Find where the given text appears and provide that cell's center as [x, y] coordinate. 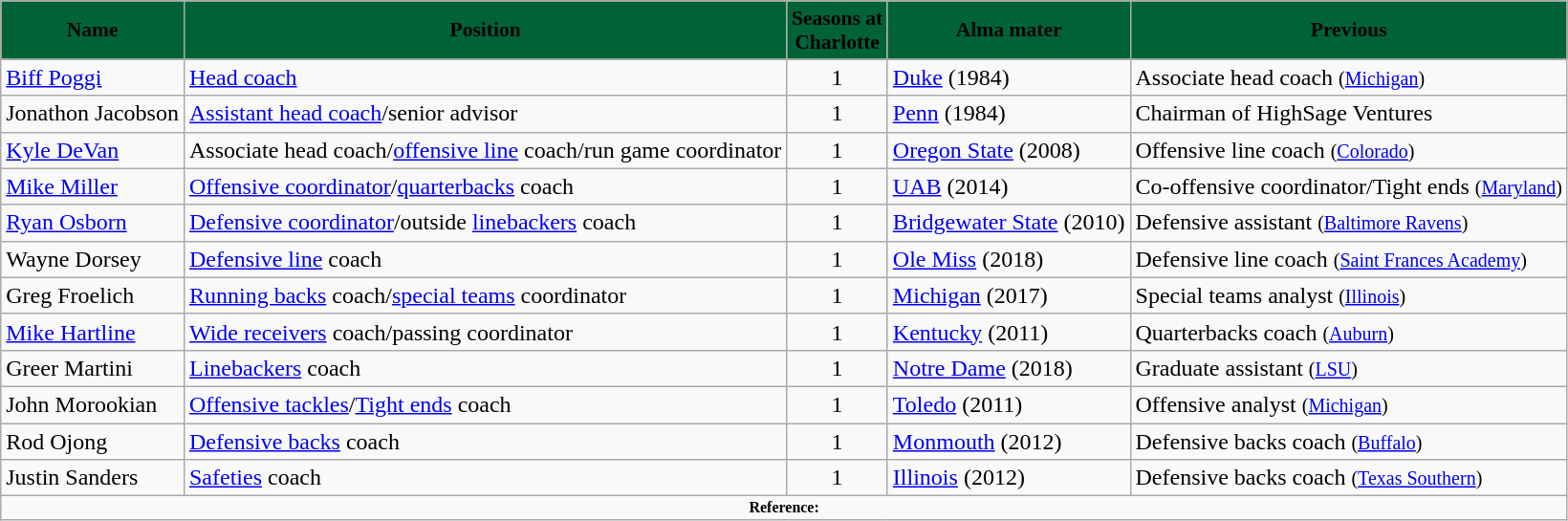
Quarterbacks coach (Auburn) [1348, 332]
Associate head coach (Michigan) [1348, 77]
Defensive backs coach [485, 441]
Reference: [784, 508]
Alma mater [1009, 31]
Oregon State (2008) [1009, 150]
Defensive line coach (Saint Frances Academy) [1348, 259]
Toledo (2011) [1009, 404]
Biff Poggi [93, 77]
Defensive backs coach (Texas Southern) [1348, 478]
Offensive analyst (Michigan) [1348, 404]
Kyle DeVan [93, 150]
Ole Miss (2018) [1009, 259]
Safeties coach [485, 478]
Michigan (2017) [1009, 295]
Greer Martini [93, 368]
Duke (1984) [1009, 77]
Rod Ojong [93, 441]
Kentucky (2011) [1009, 332]
Jonathon Jacobson [93, 114]
Name [93, 31]
Offensive line coach (Colorado) [1348, 150]
Defensive assistant (Baltimore Ravens) [1348, 223]
UAB (2014) [1009, 186]
Bridgewater State (2010) [1009, 223]
Offensive tackles/Tight ends coach [485, 404]
Linebackers coach [485, 368]
Penn (1984) [1009, 114]
Illinois (2012) [1009, 478]
Graduate assistant (LSU) [1348, 368]
Running backs coach/special teams coordinator [485, 295]
Ryan Osborn [93, 223]
Mike Hartline [93, 332]
Wide receivers coach/passing coordinator [485, 332]
Offensive coordinator/quarterbacks coach [485, 186]
Associate head coach/offensive line coach/run game coordinator [485, 150]
Defensive backs coach (Buffalo) [1348, 441]
Defensive coordinator/outside linebackers coach [485, 223]
Head coach [485, 77]
Previous [1348, 31]
Notre Dame (2018) [1009, 368]
Seasons atCharlotte [838, 31]
Position [485, 31]
Co-offensive coordinator/Tight ends (Maryland) [1348, 186]
Special teams analyst (Illinois) [1348, 295]
Justin Sanders [93, 478]
Greg Froelich [93, 295]
John Morookian [93, 404]
Monmouth (2012) [1009, 441]
Assistant head coach/senior advisor [485, 114]
Chairman of HighSage Ventures [1348, 114]
Wayne Dorsey [93, 259]
Mike Miller [93, 186]
Defensive line coach [485, 259]
